Provide the [x, y] coordinate of the cell's center where the given text is located.  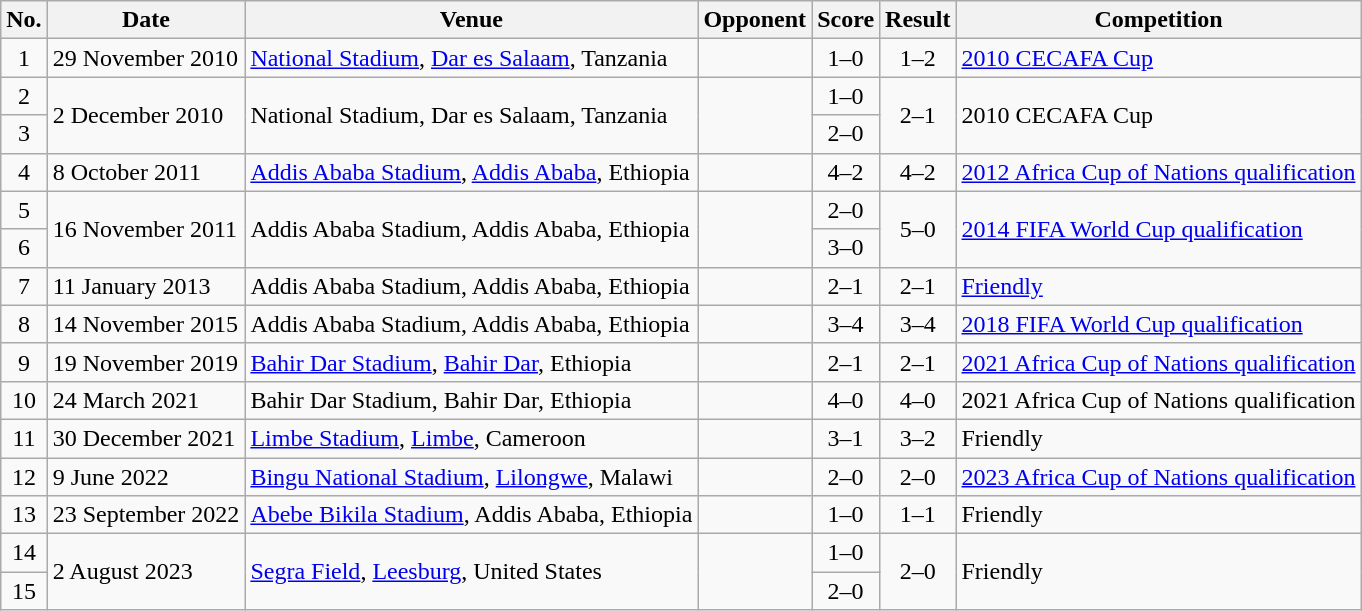
4 [24, 172]
1–1 [918, 515]
2023 Africa Cup of Nations qualification [1158, 477]
2018 FIFA World Cup qualification [1158, 324]
Bingu National Stadium, Lilongwe, Malawi [472, 477]
10 [24, 400]
16 November 2011 [146, 229]
9 June 2022 [146, 477]
Opponent [755, 20]
8 October 2011 [146, 172]
2012 Africa Cup of Nations qualification [1158, 172]
1 [24, 58]
No. [24, 20]
2 August 2023 [146, 572]
Result [918, 20]
5–0 [918, 229]
3–0 [846, 248]
6 [24, 248]
2 December 2010 [146, 115]
2 [24, 96]
1–2 [918, 58]
30 December 2021 [146, 438]
14 November 2015 [146, 324]
2014 FIFA World Cup qualification [1158, 229]
Limbe Stadium, Limbe, Cameroon [472, 438]
3 [24, 134]
Competition [1158, 20]
3–1 [846, 438]
5 [24, 210]
Segra Field, Leesburg, United States [472, 572]
Abebe Bikila Stadium, Addis Ababa, Ethiopia [472, 515]
11 [24, 438]
19 November 2019 [146, 362]
13 [24, 515]
3–2 [918, 438]
11 January 2013 [146, 286]
9 [24, 362]
7 [24, 286]
15 [24, 591]
12 [24, 477]
Score [846, 20]
Venue [472, 20]
29 November 2010 [146, 58]
Date [146, 20]
8 [24, 324]
23 September 2022 [146, 515]
24 March 2021 [146, 400]
14 [24, 553]
